Identify which cell holds the provided text, then report its [x, y] central coordinate. 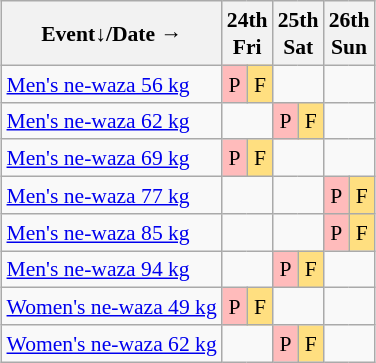
Men's ne-waza 77 kg [111, 194]
24thFri [248, 33]
Men's ne-waza 69 kg [111, 158]
25thSat [298, 33]
Men's ne-waza 94 kg [111, 268]
Women's ne-waza 62 kg [111, 344]
Men's ne-waza 85 kg [111, 232]
26thSun [350, 33]
Event↓/Date → [111, 33]
Men's ne-waza 56 kg [111, 84]
Women's ne-waza 49 kg [111, 306]
Men's ne-waza 62 kg [111, 120]
